Extract the [X, Y] coordinate from the center of the cell holding the provided text.  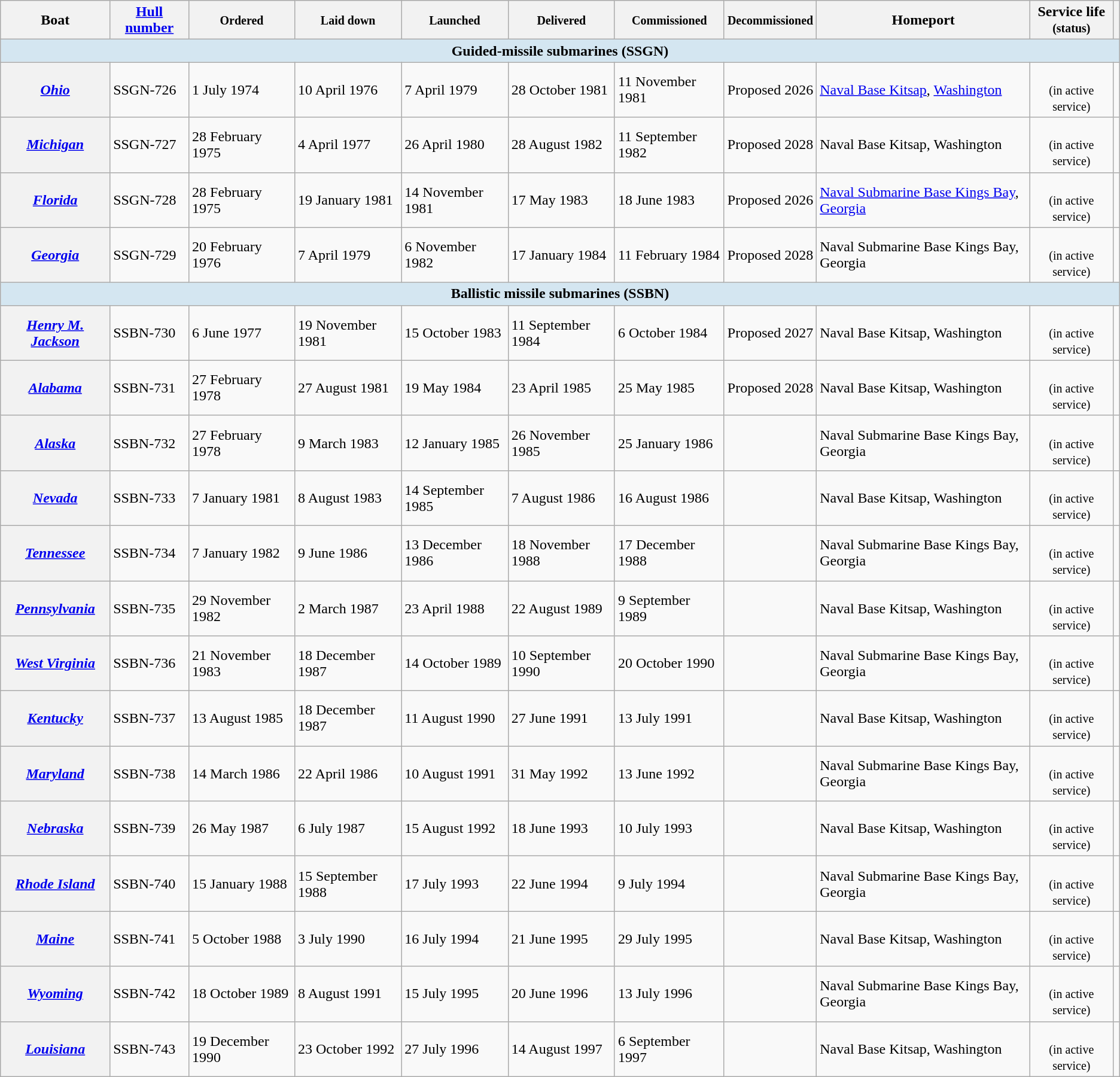
23 April 1985 [561, 388]
17 December 1988 [669, 553]
15 July 1995 [455, 994]
7 January 1982 [242, 553]
9 July 1994 [669, 884]
Alaska [55, 443]
20 October 1990 [669, 664]
17 May 1983 [561, 200]
Louisiana [55, 1049]
SSGN-727 [150, 145]
6 September 1997 [669, 1049]
Maine [55, 939]
27 June 1991 [561, 719]
19 November 1981 [348, 333]
Homeport [924, 20]
Henry M. Jackson [55, 333]
Proposed 2027 [770, 333]
Launched [455, 20]
11 November 1981 [669, 90]
9 March 1983 [348, 443]
SSBN-736 [150, 664]
Boat [55, 20]
9 June 1986 [348, 553]
6 October 1984 [669, 333]
SSBN-732 [150, 443]
SSBN-731 [150, 388]
6 November 1982 [455, 255]
Pennsylvania [55, 608]
Laid down [348, 20]
Guided-missile submarines (SSGN) [560, 51]
8 August 1991 [348, 994]
18 October 1989 [242, 994]
Michigan [55, 145]
SSGN-726 [150, 90]
27 August 1981 [348, 388]
28 October 1981 [561, 90]
Rhode Island [55, 884]
Tennessee [55, 553]
10 September 1990 [561, 664]
21 June 1995 [561, 939]
3 July 1990 [348, 939]
10 July 1993 [669, 829]
18 June 1993 [561, 829]
SSBN-734 [150, 553]
14 March 1986 [242, 774]
12 January 1985 [455, 443]
28 August 1982 [561, 145]
14 September 1985 [455, 498]
SSGN-729 [150, 255]
Georgia [55, 255]
26 November 1985 [561, 443]
19 December 1990 [242, 1049]
SSBN-739 [150, 829]
13 July 1991 [669, 719]
25 January 1986 [669, 443]
26 May 1987 [242, 829]
Wyoming [55, 994]
22 April 1986 [348, 774]
Service life(status) [1072, 20]
SSBN-742 [150, 994]
SSBN-741 [150, 939]
West Virginia [55, 664]
SSBN-740 [150, 884]
29 November 1982 [242, 608]
14 August 1997 [561, 1049]
17 January 1984 [561, 255]
16 July 1994 [455, 939]
SSBN-733 [150, 498]
17 July 1993 [455, 884]
22 June 1994 [561, 884]
13 June 1992 [669, 774]
11 September 1984 [561, 333]
Alabama [55, 388]
7 August 1986 [561, 498]
7 January 1981 [242, 498]
SSBN-743 [150, 1049]
19 May 1984 [455, 388]
23 April 1988 [455, 608]
Nebraska [55, 829]
20 February 1976 [242, 255]
19 January 1981 [348, 200]
15 September 1988 [348, 884]
SSBN-730 [150, 333]
15 October 1983 [455, 333]
Commissioned [669, 20]
23 October 1992 [348, 1049]
27 July 1996 [455, 1049]
14 October 1989 [455, 664]
Decommissioned [770, 20]
Ballistic missile submarines (SSBN) [560, 294]
21 November 1983 [242, 664]
SSGN-728 [150, 200]
14 November 1981 [455, 200]
25 May 1985 [669, 388]
Nevada [55, 498]
11 September 1982 [669, 145]
13 July 1996 [669, 994]
29 July 1995 [669, 939]
2 March 1987 [348, 608]
31 May 1992 [561, 774]
Ordered [242, 20]
15 August 1992 [455, 829]
Maryland [55, 774]
10 April 1976 [348, 90]
10 August 1991 [455, 774]
Ohio [55, 90]
6 July 1987 [348, 829]
8 August 1983 [348, 498]
22 August 1989 [561, 608]
20 June 1996 [561, 994]
Hull number [150, 20]
16 August 1986 [669, 498]
5 October 1988 [242, 939]
SSBN-737 [150, 719]
SSBN-738 [150, 774]
13 August 1985 [242, 719]
Kentucky [55, 719]
4 April 1977 [348, 145]
18 June 1983 [669, 200]
13 December 1986 [455, 553]
Delivered [561, 20]
11 February 1984 [669, 255]
6 June 1977 [242, 333]
11 August 1990 [455, 719]
18 November 1988 [561, 553]
15 January 1988 [242, 884]
9 September 1989 [669, 608]
SSBN-735 [150, 608]
Florida [55, 200]
26 April 1980 [455, 145]
1 July 1974 [242, 90]
